Provide the (x, y) coordinate of the cell's center where the given text is located.  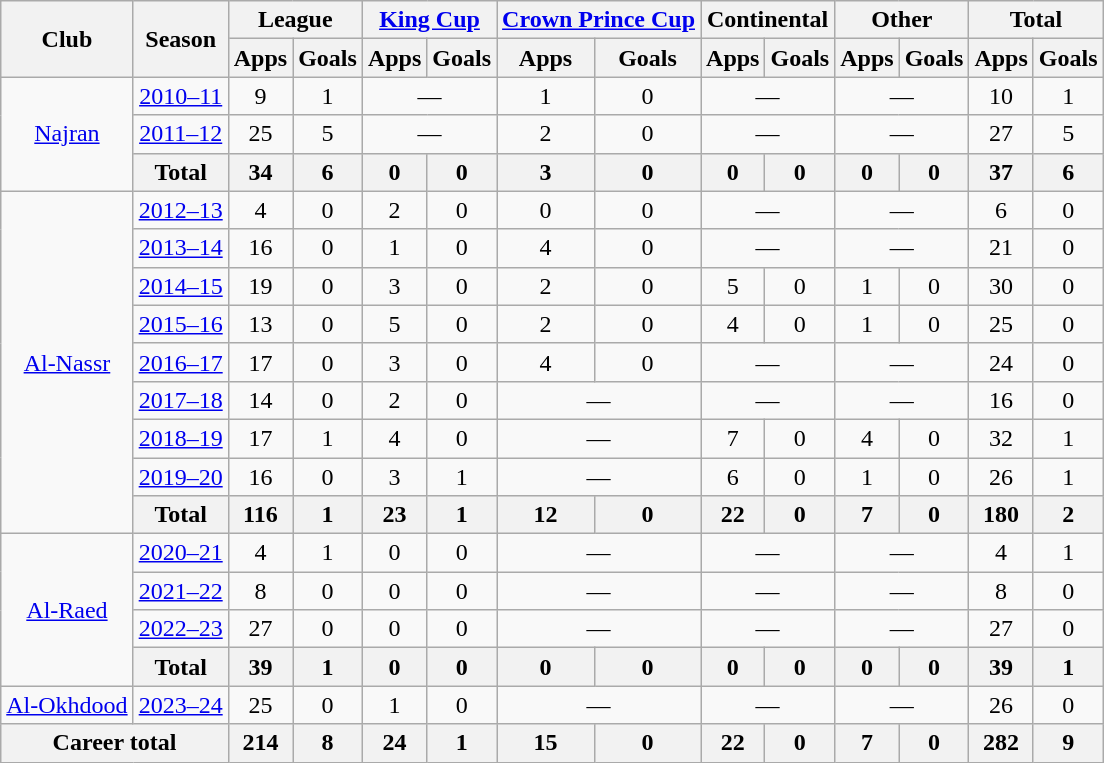
Al-Raed (67, 610)
14 (260, 400)
2015–16 (180, 324)
2012–13 (180, 210)
2020–21 (180, 553)
King Cup (429, 20)
2018–19 (180, 438)
Career total (114, 743)
2019–20 (180, 477)
2013–14 (180, 248)
Season (180, 39)
13 (260, 324)
League (295, 20)
2011–12 (180, 134)
Al-Okhdood (67, 705)
282 (1001, 743)
116 (260, 515)
30 (1001, 286)
2023–24 (180, 705)
2014–15 (180, 286)
21 (1001, 248)
34 (260, 172)
10 (1001, 96)
15 (546, 743)
Other (902, 20)
37 (1001, 172)
214 (260, 743)
2021–22 (180, 591)
Najran (67, 134)
Crown Prince Cup (599, 20)
23 (394, 515)
2017–18 (180, 400)
12 (546, 515)
2016–17 (180, 362)
Al-Nassr (67, 362)
19 (260, 286)
Continental (768, 20)
2022–23 (180, 629)
180 (1001, 515)
32 (1001, 438)
2010–11 (180, 96)
Club (67, 39)
